Provide the (X, Y) coordinate of the cell's center where the given text is located.  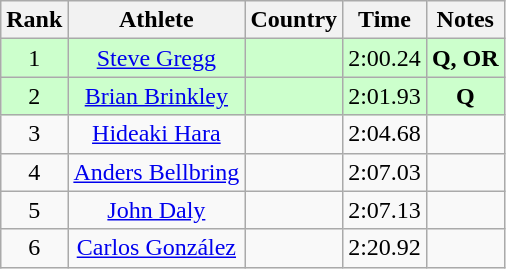
3 (34, 134)
Q (465, 96)
2:01.93 (385, 96)
2:07.03 (385, 172)
Anders Bellbring (156, 172)
Brian Brinkley (156, 96)
John Daly (156, 210)
Q, OR (465, 58)
Country (294, 20)
Rank (34, 20)
2 (34, 96)
6 (34, 248)
Notes (465, 20)
2:20.92 (385, 248)
Carlos González (156, 248)
Hideaki Hara (156, 134)
2:04.68 (385, 134)
Time (385, 20)
2:00.24 (385, 58)
5 (34, 210)
1 (34, 58)
Athlete (156, 20)
4 (34, 172)
Steve Gregg (156, 58)
2:07.13 (385, 210)
